Return (X, Y) of the center of cell containing provided text 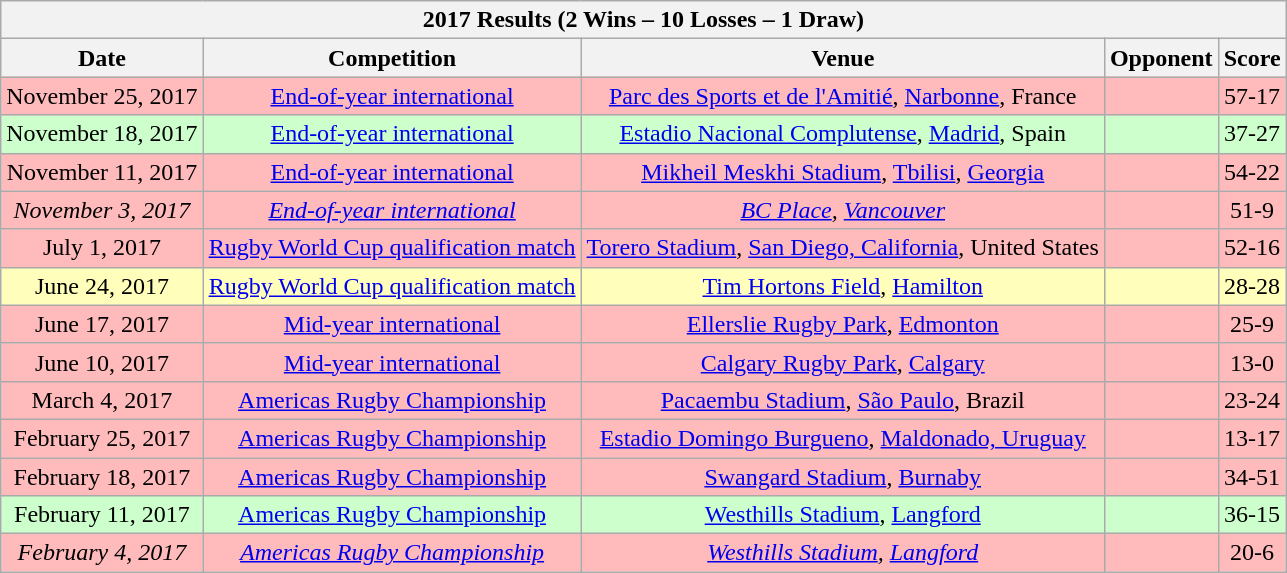
Opponent (1161, 58)
BC Place, Vancouver (842, 210)
November 25, 2017 (102, 96)
23-24 (1252, 400)
February 18, 2017 (102, 477)
28-28 (1252, 286)
2017 Results (2 Wins – 10 Losses – 1 Draw) (644, 20)
Date (102, 58)
February 11, 2017 (102, 515)
13-17 (1252, 438)
March 4, 2017 (102, 400)
Pacaembu Stadium, São Paulo, Brazil (842, 400)
November 11, 2017 (102, 172)
June 10, 2017 (102, 362)
Calgary Rugby Park, Calgary (842, 362)
13-0 (1252, 362)
February 25, 2017 (102, 438)
Score (1252, 58)
November 3, 2017 (102, 210)
Torero Stadium, San Diego, California, United States (842, 248)
25-9 (1252, 324)
Estadio Domingo Burgueno, Maldonado, Uruguay (842, 438)
June 24, 2017 (102, 286)
Competition (392, 58)
Tim Hortons Field, Hamilton (842, 286)
Venue (842, 58)
June 17, 2017 (102, 324)
51-9 (1252, 210)
November 18, 2017 (102, 134)
July 1, 2017 (102, 248)
Estadio Nacional Complutense, Madrid, Spain (842, 134)
20-6 (1252, 553)
57-17 (1252, 96)
52-16 (1252, 248)
Parc des Sports et de l'Amitié, Narbonne, France (842, 96)
36-15 (1252, 515)
February 4, 2017 (102, 553)
37-27 (1252, 134)
54-22 (1252, 172)
Ellerslie Rugby Park, Edmonton (842, 324)
Swangard Stadium, Burnaby (842, 477)
34-51 (1252, 477)
Mikheil Meskhi Stadium, Tbilisi, Georgia (842, 172)
